Identify which cell holds the provided text, then report its [X, Y] central coordinate. 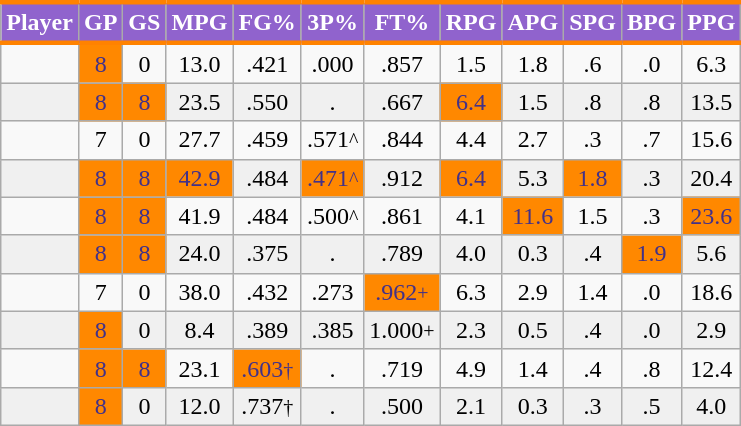
8.4 [200, 330]
27.7 [200, 140]
0.5 [533, 330]
.912 [402, 178]
.389 [267, 330]
23.5 [200, 102]
SPG [593, 22]
13.0 [200, 63]
12.4 [712, 368]
2.7 [533, 140]
.375 [267, 254]
13.5 [712, 102]
.667 [402, 102]
.789 [402, 254]
.861 [402, 216]
1.9 [651, 254]
23.6 [712, 216]
5.6 [712, 254]
11.6 [533, 216]
41.9 [200, 216]
20.4 [712, 178]
.719 [402, 368]
.857 [402, 63]
.471^ [332, 178]
23.1 [200, 368]
.737† [267, 406]
4.1 [471, 216]
18.6 [712, 292]
.432 [267, 292]
24.0 [200, 254]
FT% [402, 22]
4.9 [471, 368]
1.000+ [402, 330]
BPG [651, 22]
.273 [332, 292]
.385 [332, 330]
GS [144, 22]
3P% [332, 22]
.421 [267, 63]
.000 [332, 63]
Player [40, 22]
.603† [267, 368]
.500^ [332, 216]
GP [100, 22]
RPG [471, 22]
2.3 [471, 330]
.500 [402, 406]
15.6 [712, 140]
.459 [267, 140]
38.0 [200, 292]
.5 [651, 406]
.571^ [332, 140]
12.0 [200, 406]
4.4 [471, 140]
2.1 [471, 406]
.7 [651, 140]
MPG [200, 22]
.844 [402, 140]
FG% [267, 22]
.962+ [402, 292]
PPG [712, 22]
42.9 [200, 178]
APG [533, 22]
5.3 [533, 178]
.6 [593, 63]
.550 [267, 102]
